Identify which cell holds the provided text, then report its (X, Y) central coordinate. 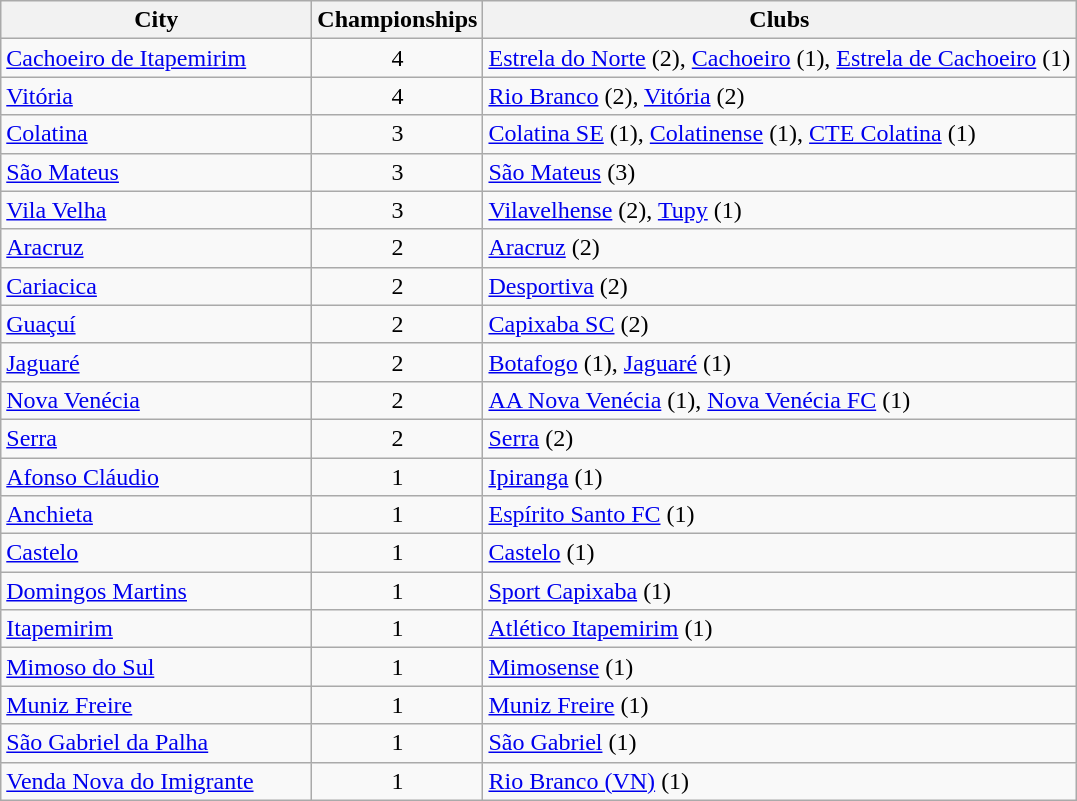
Castelo (1) (780, 553)
Itapemirim (156, 629)
Anchieta (156, 515)
Domingos Martins (156, 591)
São Mateus (156, 172)
São Gabriel (1) (780, 743)
Championships (398, 20)
Guaçuí (156, 324)
Mimoso do Sul (156, 667)
City (156, 20)
Venda Nova do Imigrante (156, 781)
AA Nova Venécia (1), Nova Venécia FC (1) (780, 400)
Atlético Itapemirim (1) (780, 629)
Rio Branco (2), Vitória (2) (780, 96)
Muniz Freire (156, 705)
Serra (2) (780, 438)
Nova Venécia (156, 400)
Afonso Cláudio (156, 477)
São Mateus (3) (780, 172)
Desportiva (2) (780, 286)
Serra (156, 438)
Aracruz (2) (780, 248)
Mimosense (1) (780, 667)
Botafogo (1), Jaguaré (1) (780, 362)
Ipiranga (1) (780, 477)
Colatina SE (1), Colatinense (1), CTE Colatina (1) (780, 134)
Muniz Freire (1) (780, 705)
Vila Velha (156, 210)
Aracruz (156, 248)
Sport Capixaba (1) (780, 591)
Jaguaré (156, 362)
Cachoeiro de Itapemirim (156, 58)
Cariacica (156, 286)
Rio Branco (VN) (1) (780, 781)
Vitória (156, 96)
Colatina (156, 134)
São Gabriel da Palha (156, 743)
Castelo (156, 553)
Capixaba SC (2) (780, 324)
Espírito Santo FC (1) (780, 515)
Estrela do Norte (2), Cachoeiro (1), Estrela de Cachoeiro (1) (780, 58)
Vilavelhense (2), Tupy (1) (780, 210)
Clubs (780, 20)
